Scan for the cell matching the given text and deliver its (x, y) coordinate at center. 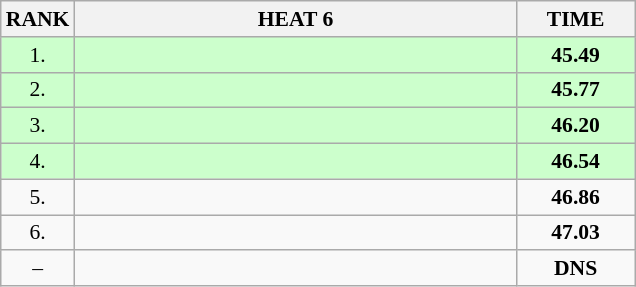
TIME (576, 19)
46.20 (576, 126)
DNS (576, 269)
3. (38, 126)
46.86 (576, 197)
1. (38, 55)
47.03 (576, 233)
6. (38, 233)
RANK (38, 19)
HEAT 6 (295, 19)
45.49 (576, 55)
– (38, 269)
5. (38, 197)
4. (38, 162)
46.54 (576, 162)
45.77 (576, 90)
2. (38, 90)
